Extract the [x, y] coordinate from the center of the cell holding the provided text.  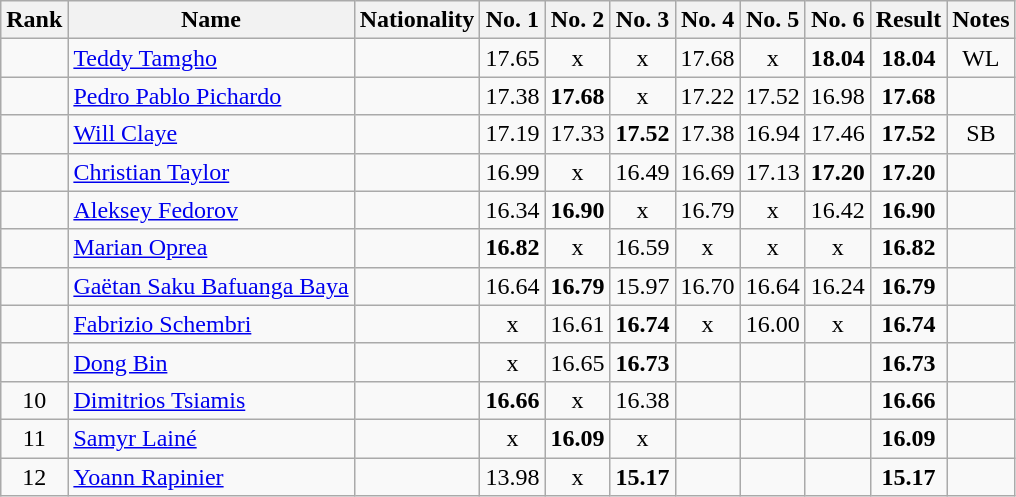
Dimitrios Tsiamis [211, 400]
16.99 [512, 172]
16.65 [578, 362]
Notes [981, 20]
17.13 [772, 172]
17.46 [838, 134]
13.98 [512, 477]
12 [34, 477]
16.61 [578, 324]
Teddy Tamgho [211, 58]
Result [908, 20]
16.98 [838, 96]
16.70 [708, 286]
No. 5 [772, 20]
10 [34, 400]
Gaëtan Saku Bafuanga Baya [211, 286]
No. 6 [838, 20]
No. 2 [578, 20]
Pedro Pablo Pichardo [211, 96]
No. 3 [642, 20]
16.38 [642, 400]
Rank [34, 20]
Name [211, 20]
Aleksey Fedorov [211, 210]
Yoann Rapinier [211, 477]
15.97 [642, 286]
Nationality [417, 20]
Marian Oprea [211, 248]
16.42 [838, 210]
Fabrizio Schembri [211, 324]
SB [981, 134]
17.33 [578, 134]
No. 4 [708, 20]
17.65 [512, 58]
16.00 [772, 324]
WL [981, 58]
Dong Bin [211, 362]
Christian Taylor [211, 172]
17.22 [708, 96]
16.34 [512, 210]
No. 1 [512, 20]
16.49 [642, 172]
11 [34, 438]
16.59 [642, 248]
Will Claye [211, 134]
16.69 [708, 172]
Samyr Lainé [211, 438]
17.19 [512, 134]
16.24 [838, 286]
16.94 [772, 134]
